Detect which cell encompasses the target text, then output its [x, y] center coordinate. 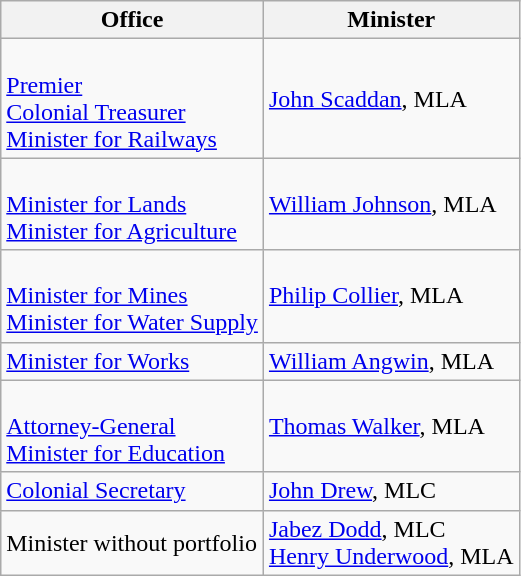
Thomas Walker, MLA [391, 426]
Colonial Secretary [132, 491]
Minister for Works [132, 361]
Philip Collier, MLA [391, 296]
Jabez Dodd, MLCHenry Underwood, MLA [391, 542]
William Johnson, MLA [391, 204]
Minister [391, 20]
Minister without portfolio [132, 542]
Attorney-General Minister for Education [132, 426]
Minister for Mines Minister for Water Supply [132, 296]
Minister for Lands Minister for Agriculture [132, 204]
John Drew, MLC [391, 491]
Premier Colonial Treasurer Minister for Railways [132, 98]
John Scaddan, MLA [391, 98]
Office [132, 20]
William Angwin, MLA [391, 361]
